Pinpoint the cell where the given text exists, returning its [X, Y] midpoint coordinate. 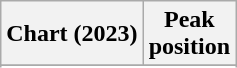
Chart (2023) [72, 34]
Peakposition [189, 34]
